From the cell containing the given text, extract its center point as (x, y) coordinate. 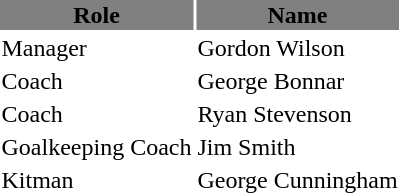
Role (96, 15)
Jim Smith (298, 147)
Name (298, 15)
Goalkeeping Coach (96, 147)
Ryan Stevenson (298, 114)
Gordon Wilson (298, 48)
Manager (96, 48)
George Bonnar (298, 81)
